Scan for the cell matching the given text and deliver its (X, Y) coordinate at center. 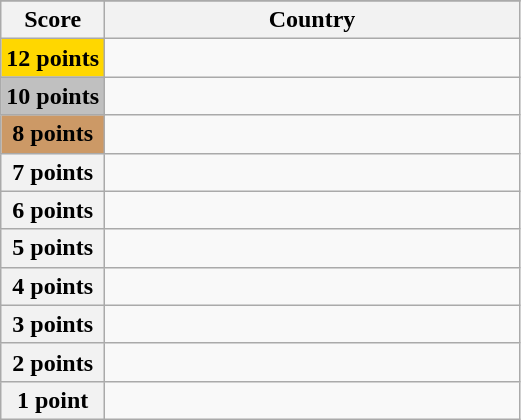
Country (312, 20)
2 points (53, 362)
7 points (53, 172)
Score (53, 20)
8 points (53, 134)
10 points (53, 96)
6 points (53, 210)
3 points (53, 324)
12 points (53, 58)
5 points (53, 248)
4 points (53, 286)
1 point (53, 400)
